Search for the cell housing the specified text and yield its [X, Y] center coordinate. 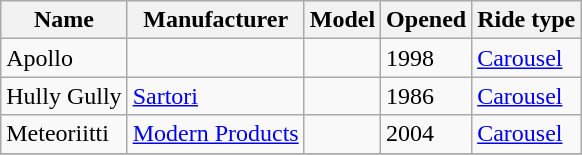
1986 [426, 96]
Opened [426, 20]
Manufacturer [216, 20]
1998 [426, 58]
Meteoriitti [64, 134]
Ride type [526, 20]
Sartori [216, 96]
Model [342, 20]
Apollo [64, 58]
2004 [426, 134]
Name [64, 20]
Modern Products [216, 134]
Hully Gully [64, 96]
